Pinpoint the cell where the given text exists, returning its (x, y) midpoint coordinate. 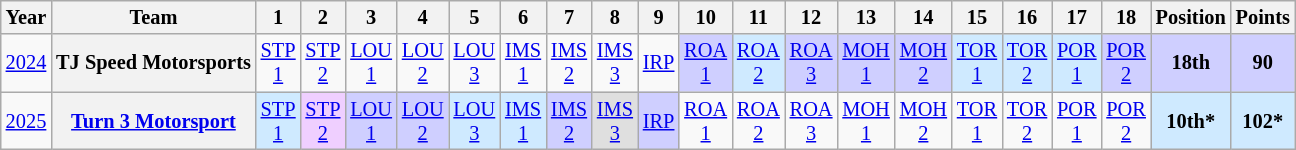
10th* (1191, 121)
18th (1191, 63)
2 (324, 17)
18 (1126, 17)
Position (1191, 17)
90 (1263, 63)
14 (924, 17)
2025 (26, 121)
3 (371, 17)
11 (758, 17)
12 (812, 17)
Points (1263, 17)
13 (866, 17)
TJ Speed Motorsports (154, 63)
8 (615, 17)
7 (569, 17)
15 (977, 17)
6 (523, 17)
Year (26, 17)
16 (1027, 17)
Turn 3 Motorsport (154, 121)
2024 (26, 63)
1 (278, 17)
102* (1263, 121)
Team (154, 17)
10 (706, 17)
4 (423, 17)
9 (658, 17)
5 (474, 17)
17 (1076, 17)
